Return [x, y] of the center of cell containing provided text 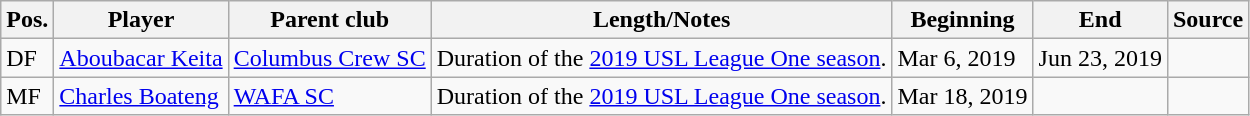
Jun 23, 2019 [1100, 58]
Parent club [330, 20]
Length/Notes [662, 20]
MF [28, 96]
Beginning [962, 20]
Charles Boateng [141, 96]
WAFA SC [330, 96]
Pos. [28, 20]
Source [1208, 20]
Aboubacar Keita [141, 58]
DF [28, 58]
Mar 6, 2019 [962, 58]
Player [141, 20]
End [1100, 20]
Mar 18, 2019 [962, 96]
Columbus Crew SC [330, 58]
